Scan for the cell matching the given text and deliver its [x, y] coordinate at center. 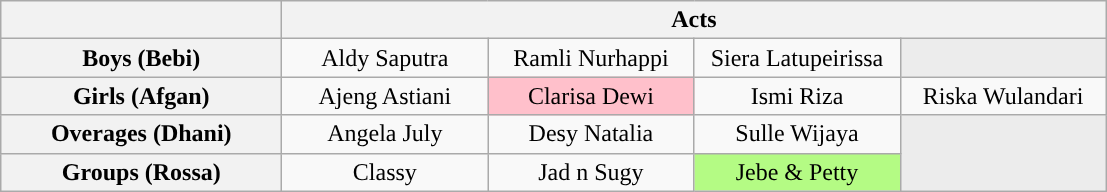
Jebe & Petty [797, 172]
Ramli Nurhappi [591, 58]
Boys (Bebi) [142, 58]
Siera Latupeirissa [797, 58]
Clarisa Dewi [591, 96]
Ismi Riza [797, 96]
Riska Wulandari [1003, 96]
Acts [694, 20]
Sulle Wijaya [797, 134]
Desy Natalia [591, 134]
Classy [385, 172]
Overages (Dhani) [142, 134]
Groups (Rossa) [142, 172]
Ajeng Astiani [385, 96]
Girls (Afgan) [142, 96]
Jad n Sugy [591, 172]
Aldy Saputra [385, 58]
Angela July [385, 134]
